Detect which cell encompasses the target text, then output its [x, y] center coordinate. 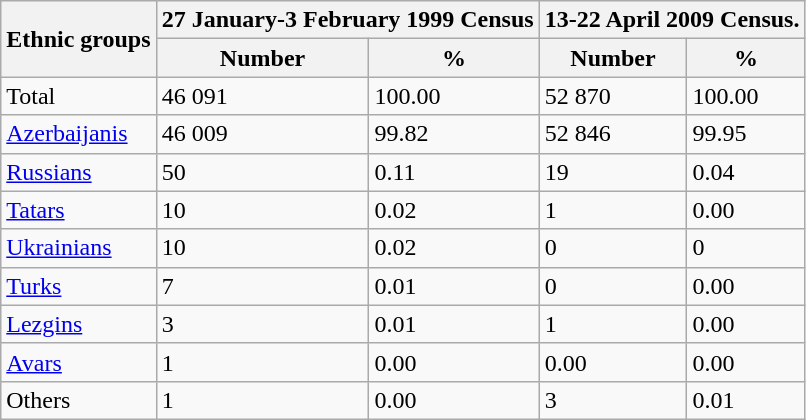
99.95 [746, 134]
19 [613, 172]
99.82 [454, 134]
50 [262, 172]
0.11 [454, 172]
Lezgins [78, 324]
13-22 April 2009 Census. [672, 20]
Tatars [78, 210]
52 870 [613, 96]
0.04 [746, 172]
Azerbaijanis [78, 134]
Russians [78, 172]
Total [78, 96]
Ethnic groups [78, 39]
46 009 [262, 134]
Others [78, 400]
27 January-3 February 1999 Census [348, 20]
Turks [78, 286]
52 846 [613, 134]
46 091 [262, 96]
7 [262, 286]
Avars [78, 362]
Ukrainians [78, 248]
